For the text-containing cell, return its midpoint in (X, Y) coordinate format. 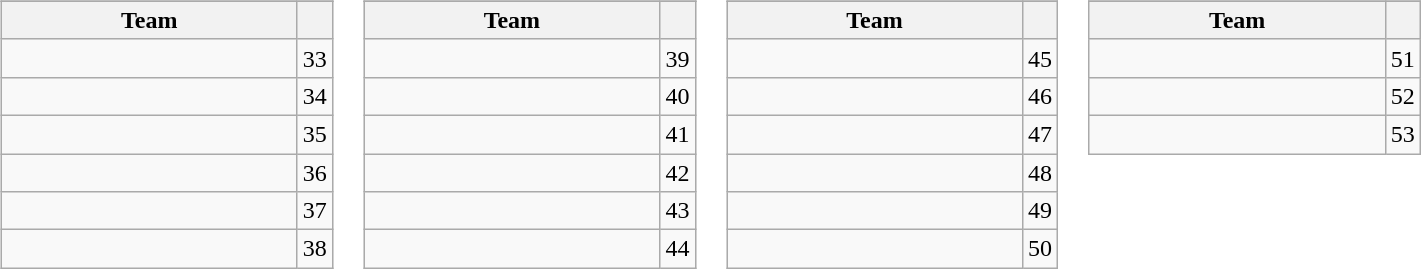
48 (1040, 173)
38 (314, 249)
44 (678, 249)
42 (678, 173)
49 (1040, 211)
40 (678, 96)
43 (678, 211)
50 (1040, 249)
52 (1402, 96)
46 (1040, 96)
36 (314, 173)
41 (678, 134)
51 (1402, 58)
37 (314, 211)
35 (314, 134)
39 (678, 58)
34 (314, 96)
45 (1040, 58)
33 (314, 58)
53 (1402, 134)
47 (1040, 134)
